Scan for the cell matching the given text and deliver its [X, Y] coordinate at center. 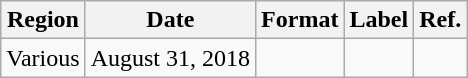
Ref. [440, 20]
Various [43, 58]
Format [300, 20]
August 31, 2018 [170, 58]
Region [43, 20]
Label [379, 20]
Date [170, 20]
